From the cell containing the given text, extract its center point as [X, Y] coordinate. 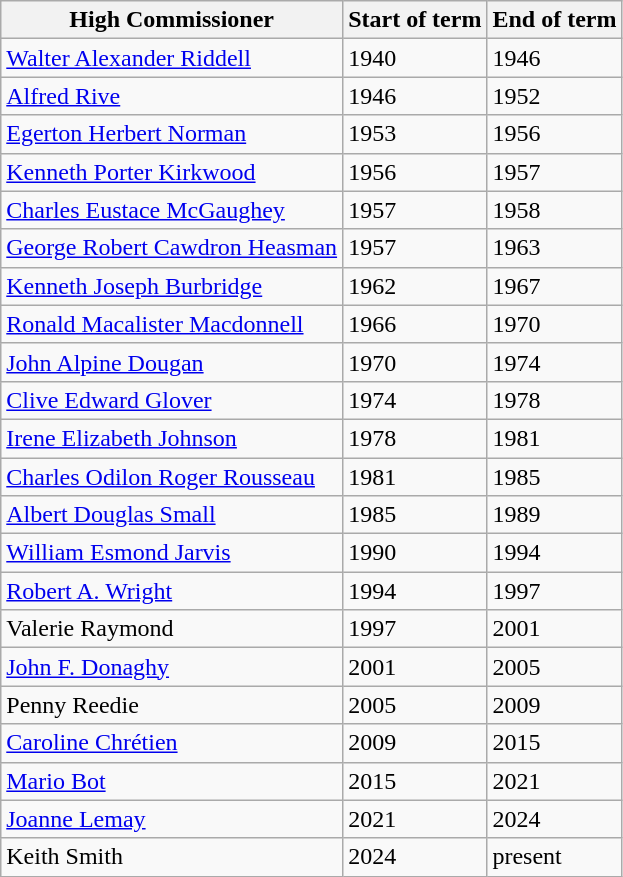
Charles Odilon Roger Rousseau [172, 477]
John Alpine Dougan [172, 362]
Alfred Rive [172, 96]
Kenneth Joseph Burbridge [172, 286]
Walter Alexander Riddell [172, 58]
Irene Elizabeth Johnson [172, 438]
1989 [554, 515]
Kenneth Porter Kirkwood [172, 172]
Albert Douglas Small [172, 515]
Robert A. Wright [172, 591]
Mario Bot [172, 781]
1967 [554, 286]
1952 [554, 96]
Egerton Herbert Norman [172, 134]
1962 [415, 286]
1953 [415, 134]
Ronald Macalister Macdonnell [172, 324]
1966 [415, 324]
Keith Smith [172, 857]
1990 [415, 553]
present [554, 857]
1958 [554, 210]
William Esmond Jarvis [172, 553]
Caroline Chrétien [172, 743]
High Commissioner [172, 20]
1940 [415, 58]
Penny Reedie [172, 705]
Valerie Raymond [172, 629]
George Robert Cawdron Heasman [172, 248]
Clive Edward Glover [172, 400]
Joanne Lemay [172, 819]
End of term [554, 20]
Charles Eustace McGaughey [172, 210]
John F. Donaghy [172, 667]
1963 [554, 248]
Start of term [415, 20]
